Capture the cell that displays the provided text and extract its [X, Y] central coordinate. 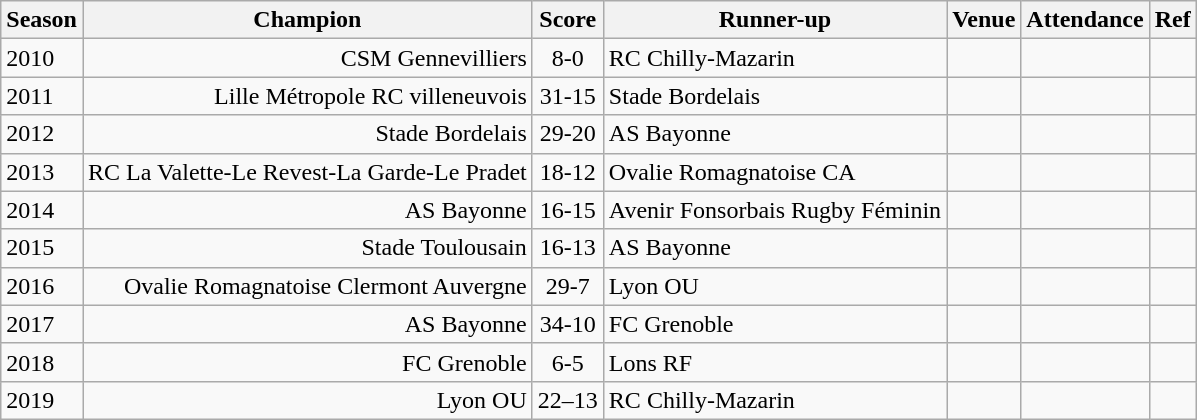
RC La Valette-Le Revest-La Garde-Le Pradet [307, 172]
Runner-up [774, 20]
2016 [42, 286]
Venue [984, 20]
Attendance [1085, 20]
Champion [307, 20]
29-7 [568, 286]
6-5 [568, 362]
Lille Métropole RC villeneuvois [307, 96]
Stade Toulousain [307, 248]
CSM Gennevilliers [307, 58]
29-20 [568, 134]
31-15 [568, 96]
2015 [42, 248]
2012 [42, 134]
Avenir Fonsorbais Rugby Féminin [774, 210]
2010 [42, 58]
Lons RF [774, 362]
2017 [42, 324]
22–13 [568, 400]
Ovalie Romagnatoise CA [774, 172]
Season [42, 20]
18-12 [568, 172]
Score [568, 20]
2011 [42, 96]
16-13 [568, 248]
Ref [1172, 20]
2018 [42, 362]
2014 [42, 210]
Ovalie Romagnatoise Clermont Auvergne [307, 286]
2019 [42, 400]
2013 [42, 172]
8-0 [568, 58]
16-15 [568, 210]
34-10 [568, 324]
